Capture the cell that displays the provided text and extract its [X, Y] central coordinate. 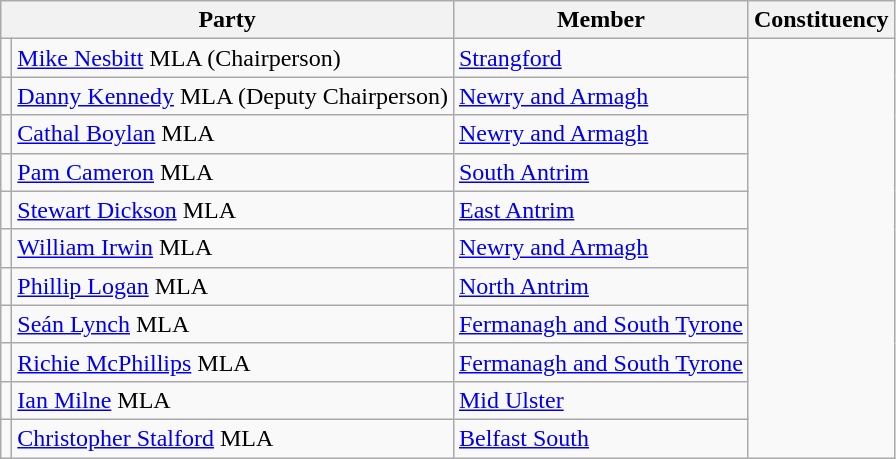
Christopher Stalford MLA [233, 438]
Mike Nesbitt MLA (Chairperson) [233, 58]
Member [600, 20]
Danny Kennedy MLA (Deputy Chairperson) [233, 96]
North Antrim [600, 286]
Party [228, 20]
Constituency [821, 20]
East Antrim [600, 210]
Ian Milne MLA [233, 400]
Mid Ulster [600, 400]
Stewart Dickson MLA [233, 210]
Belfast South [600, 438]
South Antrim [600, 172]
Phillip Logan MLA [233, 286]
Cathal Boylan MLA [233, 134]
Strangford [600, 58]
Richie McPhillips MLA [233, 362]
William Irwin MLA [233, 248]
Seán Lynch MLA [233, 324]
Pam Cameron MLA [233, 172]
